Provide the [x, y] coordinate of the cell's center where the given text is located.  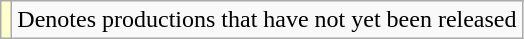
Denotes productions that have not yet been released [267, 20]
